For the text-containing cell, return its midpoint in (X, Y) coordinate format. 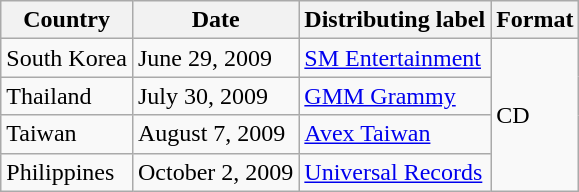
Date (215, 20)
August 7, 2009 (215, 134)
CD (535, 115)
Philippines (67, 172)
GMM Grammy (395, 96)
June 29, 2009 (215, 58)
Distributing label (395, 20)
Universal Records (395, 172)
July 30, 2009 (215, 96)
Taiwan (67, 134)
Thailand (67, 96)
Avex Taiwan (395, 134)
South Korea (67, 58)
October 2, 2009 (215, 172)
SM Entertainment (395, 58)
Country (67, 20)
Format (535, 20)
